Pinpoint the cell where the given text exists, returning its [x, y] midpoint coordinate. 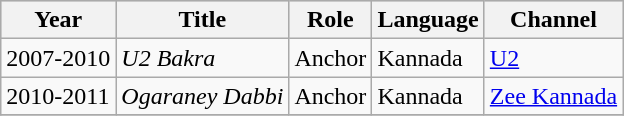
Language [428, 20]
U2 [553, 58]
Role [330, 20]
Year [58, 20]
Ogaraney Dabbi [202, 96]
Title [202, 20]
2007-2010 [58, 58]
Channel [553, 20]
2010-2011 [58, 96]
Zee Kannada [553, 96]
U2 Bakra [202, 58]
